Determine the (x, y) coordinate at the center of the cell enclosing the given text.  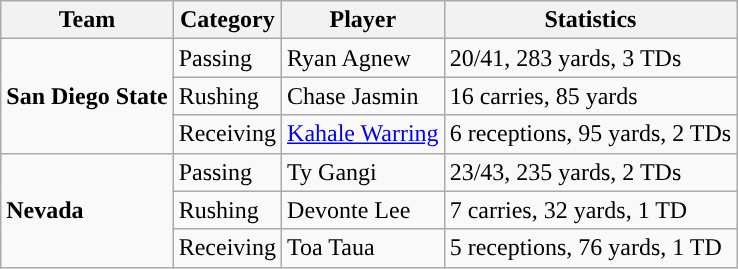
6 receptions, 95 yards, 2 TDs (590, 134)
Statistics (590, 20)
Kahale Warring (364, 134)
Team (87, 20)
Chase Jasmin (364, 96)
5 receptions, 76 yards, 1 TD (590, 248)
Ty Gangi (364, 172)
Devonte Lee (364, 210)
16 carries, 85 yards (590, 96)
20/41, 283 yards, 3 TDs (590, 58)
Ryan Agnew (364, 58)
San Diego State (87, 96)
Category (227, 20)
Player (364, 20)
23/43, 235 yards, 2 TDs (590, 172)
7 carries, 32 yards, 1 TD (590, 210)
Toa Taua (364, 248)
Nevada (87, 210)
